For the text-containing cell, return its midpoint in [X, Y] coordinate format. 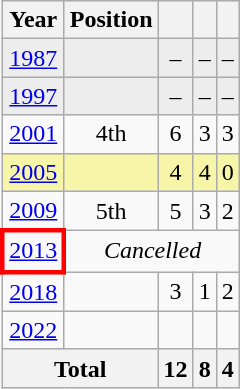
1 [204, 292]
2018 [33, 292]
1987 [33, 58]
2005 [33, 172]
Position [111, 20]
1997 [33, 96]
Year [33, 20]
5th [111, 211]
6 [176, 134]
Total [80, 368]
12 [176, 368]
Cancelled [152, 252]
0 [228, 172]
2013 [33, 252]
5 [176, 211]
8 [204, 368]
2022 [33, 330]
2009 [33, 211]
4th [111, 134]
2001 [33, 134]
